Extract the (x, y) coordinate from the center of the cell holding the provided text.  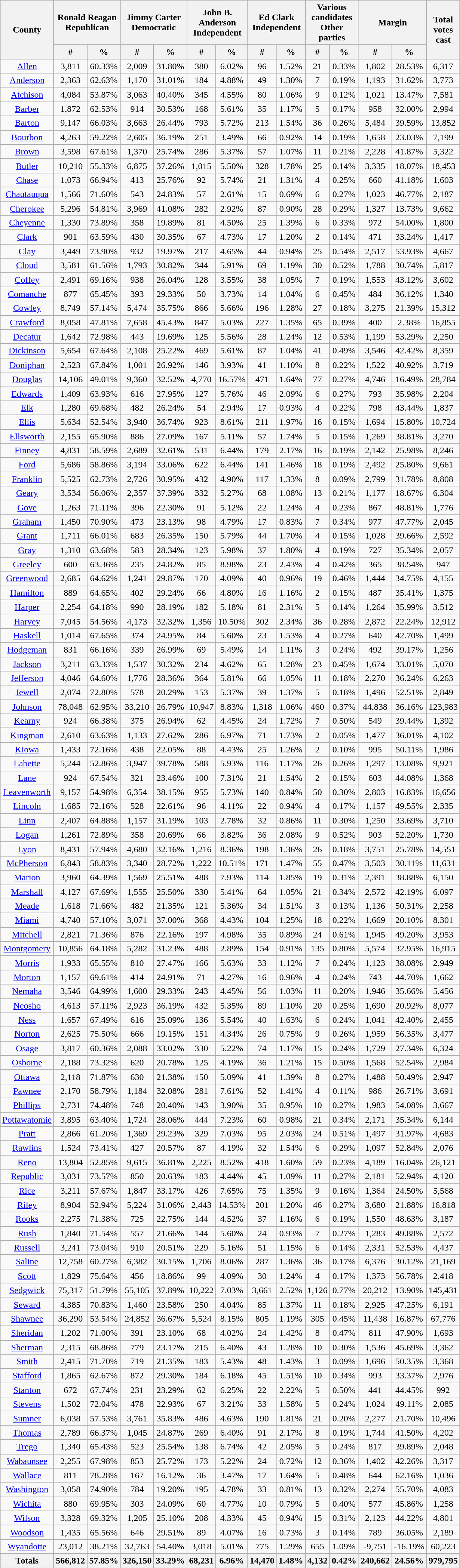
66.37% (104, 1433)
53.87% (104, 95)
6,324 (444, 1048)
1,021 (375, 95)
29.30% (171, 1376)
23.03% (409, 137)
8,359 (444, 351)
2,118 (70, 1077)
2,625 (70, 1034)
22.16% (171, 935)
26.79% (171, 707)
Morris (27, 963)
0.36% (344, 1461)
1,269 (375, 436)
36.01% (409, 735)
0.05% (344, 735)
2,592 (444, 536)
20.10% (409, 920)
30.11% (409, 863)
114 (262, 877)
3,661 (262, 1290)
1,477 (375, 735)
5,634 (70, 422)
28,784 (444, 379)
38.08% (409, 963)
438 (137, 749)
9,615 (137, 1162)
240,662 (375, 1561)
31.23% (171, 949)
Ronald ReaganRepublican (87, 22)
4,385 (70, 1304)
25.22% (171, 351)
60.36% (104, 1048)
23.58% (171, 1304)
171 (262, 863)
287 (262, 1262)
65.55% (104, 963)
1,123 (375, 963)
302 (262, 621)
13.73% (409, 208)
3,969 (137, 208)
2.89% (232, 949)
Hamilton (27, 593)
2,315 (70, 1347)
1,444 (375, 579)
1.33% (291, 479)
1,711 (70, 536)
33.02% (171, 1048)
2.03% (291, 1134)
8,749 (70, 308)
16,915 (444, 949)
47.25% (409, 1304)
810 (137, 963)
281 (201, 1091)
16.04% (409, 1162)
208 (201, 1518)
84 (201, 635)
166 (201, 963)
2,254 (70, 607)
426 (201, 1191)
Greenwood (27, 579)
1,662 (444, 977)
37.39% (171, 493)
1,202 (70, 1333)
26.92% (171, 365)
Haskell (27, 635)
Jackson (27, 664)
305 (317, 1319)
12,912 (444, 621)
365 (375, 564)
52.51% (409, 693)
4,667 (444, 251)
3,063 (137, 95)
683 (137, 536)
74 (262, 1048)
18,453 (444, 166)
1,097 (375, 1148)
1,023 (375, 194)
75.50% (104, 1034)
30.74% (409, 266)
4,189 (375, 1162)
Nemaha (27, 991)
67.98% (104, 1461)
2,181 (375, 1176)
235 (137, 564)
13.08% (409, 764)
Pratt (27, 1134)
1.81% (291, 1418)
492 (375, 650)
27.34% (409, 1048)
1,205 (137, 1518)
3,534 (70, 493)
63.59% (104, 237)
54.56% (104, 621)
38.54% (409, 564)
3,241 (70, 1248)
28.53% (409, 66)
2,726 (137, 479)
8.06% (232, 1262)
1,417 (444, 237)
35.75% (171, 308)
43 (262, 1347)
Barber (27, 109)
725 (137, 1219)
16.49% (409, 379)
13.90% (409, 1290)
2,976 (444, 1376)
8.83% (232, 707)
2,204 (444, 393)
Cowley (27, 308)
5.09% (232, 1077)
46.77% (409, 194)
Russell (27, 1248)
3,317 (444, 1461)
6.97% (232, 735)
143 (201, 1105)
1,685 (70, 806)
577 (375, 1504)
64.65% (104, 593)
4.79% (232, 522)
62.95% (104, 707)
393 (137, 294)
1,392 (444, 721)
44.70% (409, 977)
1,014 (70, 635)
2,250 (444, 337)
Neosho (27, 1006)
528 (137, 806)
68,231 (201, 1561)
0.16% (344, 1191)
69.32% (104, 1518)
36.74% (171, 422)
179 (262, 451)
32.95% (409, 949)
243 (201, 991)
1,028 (375, 536)
Gray (27, 550)
1,959 (375, 1034)
0.48% (344, 1475)
1,216 (201, 849)
0.32% (344, 1489)
68.86% (104, 1347)
1.30% (291, 80)
23.29% (171, 1390)
1,261 (70, 835)
3,071 (137, 920)
Pottawatomie (27, 1119)
16.83% (409, 792)
4,202 (444, 1433)
28.34% (171, 550)
Rooks (27, 1219)
3,953 (444, 935)
1,829 (70, 1276)
62.67% (104, 1376)
201 (262, 1205)
33.06% (171, 465)
49.01% (104, 379)
469 (201, 351)
784 (137, 1489)
1.58% (291, 1404)
Clay (27, 251)
173 (201, 1461)
1,450 (70, 522)
15,312 (444, 308)
23.10% (171, 1333)
4,083 (444, 1489)
2,255 (70, 1461)
3,362 (444, 1347)
73.32% (104, 1062)
31.06% (171, 1205)
1,310 (70, 550)
10.51% (232, 863)
523 (137, 1447)
5.63% (232, 963)
805 (262, 1319)
2,057 (444, 550)
5.93% (232, 764)
2,088 (137, 1048)
1,693 (444, 1333)
123 (201, 550)
43.44% (409, 408)
31.62% (409, 80)
51.79% (104, 1290)
4.78% (232, 1489)
1,409 (70, 393)
21.38% (171, 1077)
Hodgeman (27, 650)
2,923 (137, 1006)
1,524 (70, 1148)
22.61% (171, 806)
22.93% (171, 1404)
52.84% (409, 1148)
33.17% (171, 1191)
231 (137, 1390)
1,499 (444, 635)
Kearny (27, 721)
1.63% (291, 1020)
73.57% (104, 1176)
151 (201, 1034)
117 (262, 479)
4.63% (232, 1418)
7,658 (137, 322)
5,322 (444, 151)
0.37% (344, 707)
19.15% (171, 1034)
1.78% (291, 166)
850 (137, 1176)
6,317 (444, 66)
Wabaunsee (27, 1461)
98 (201, 522)
3,817 (70, 1048)
65.45% (104, 294)
877 (70, 294)
4,831 (70, 451)
2,821 (70, 935)
Pawnee (27, 1091)
1,983 (375, 1105)
8,077 (444, 1006)
1,502 (70, 1404)
620 (137, 1062)
460 (317, 707)
198 (262, 849)
Labette (27, 764)
32.00% (409, 109)
1,669 (375, 920)
853 (137, 1461)
63.40% (104, 1119)
443 (137, 337)
798 (375, 408)
57.14% (104, 308)
2,418 (444, 1276)
5.73% (232, 792)
22.05% (171, 749)
20.57% (171, 1148)
71.00% (104, 1333)
1,364 (375, 1191)
Clark (27, 237)
73.89% (104, 223)
63.33% (104, 664)
123,983 (444, 707)
1.85% (291, 877)
Johnson (27, 707)
4,155 (444, 579)
484 (375, 294)
1,356 (201, 621)
67.61% (104, 151)
32.32% (171, 621)
32.16% (171, 849)
Trego (27, 1447)
5.74% (232, 180)
7.93% (232, 877)
31.97% (409, 1134)
39.59% (409, 123)
Brown (27, 151)
1.52% (291, 66)
51 (262, 1248)
2,277 (375, 1418)
3,194 (137, 465)
5.50% (232, 166)
5.43% (232, 1362)
66.38% (104, 721)
396 (137, 507)
6.18% (232, 1376)
Butler (27, 166)
Seward (27, 1304)
1,945 (375, 935)
1.72% (291, 721)
28.72% (171, 863)
368 (201, 920)
63.93% (104, 393)
21.70% (409, 1418)
2,187 (444, 194)
Finney (27, 451)
70.90% (104, 522)
4,437 (444, 1248)
947 (444, 564)
49.20% (409, 935)
9,662 (444, 208)
Phillips (27, 1105)
2,610 (70, 735)
441 (375, 1390)
1,045 (137, 1433)
Ed ClarkIndependent (276, 22)
64.99% (104, 991)
0.12% (344, 95)
64.60% (104, 678)
67.74% (104, 1390)
1,373 (375, 1276)
993 (375, 1376)
48 (262, 1362)
Coffey (27, 280)
59 (317, 1162)
35.98% (409, 393)
328 (262, 166)
99 (201, 1276)
2,363 (70, 80)
5.79% (232, 536)
1.03% (291, 991)
31.01% (171, 80)
1,658 (375, 137)
1,369 (137, 1134)
938 (137, 280)
47.77% (409, 522)
1,222 (201, 863)
54.00% (409, 223)
45.86% (409, 1504)
1.42% (291, 1333)
Cloud (27, 266)
3,761 (137, 1418)
Rush (27, 1233)
630 (137, 1077)
2.92% (232, 208)
55,105 (137, 1290)
37.26% (171, 166)
54.81% (104, 208)
430 (137, 237)
329 (201, 1134)
5.49% (232, 650)
2.52% (291, 1290)
427 (137, 1148)
Margin (392, 22)
1.29% (291, 1546)
2,123 (375, 1518)
Lincoln (27, 806)
25.09% (171, 1020)
1,618 (70, 906)
-16.19% (409, 1546)
Osage (27, 1048)
2.43% (291, 564)
3,751 (375, 849)
Osborne (27, 1062)
37.89% (171, 1290)
4,127 (70, 892)
603 (375, 778)
47.90% (409, 1333)
640 (375, 635)
1,193 (375, 80)
29.51% (171, 1532)
5.27% (232, 493)
1,184 (137, 1091)
2,925 (375, 1304)
211 (262, 422)
3,477 (444, 1034)
0.92% (291, 137)
227 (262, 322)
5,070 (444, 664)
71.70% (104, 1362)
380 (201, 66)
Linn (27, 820)
646 (137, 1532)
18.07% (409, 166)
54.40% (171, 1546)
8,058 (70, 322)
2,689 (137, 451)
Lyon (27, 849)
Harvey (27, 621)
Anderson (27, 80)
5.35% (232, 1006)
36.05% (409, 1532)
69.16% (104, 280)
21.66% (171, 1233)
20.51% (171, 1248)
Logan (27, 835)
1,256 (444, 650)
27.62% (171, 735)
10,856 (70, 949)
Ellsworth (27, 436)
42 (262, 1447)
Stanton (27, 1390)
43.12% (409, 280)
7.61% (232, 1091)
73.41% (104, 1148)
57.94% (104, 849)
2,142 (375, 451)
923 (201, 422)
8.36% (232, 849)
1.97% (291, 422)
-9,751 (375, 1546)
Geary (27, 493)
41.18% (409, 180)
Decatur (27, 337)
2,803 (375, 792)
2,357 (137, 493)
303 (137, 1504)
14,551 (444, 849)
Chautauqua (27, 194)
5.66% (232, 308)
4.44% (232, 1176)
0.46% (344, 579)
7,045 (70, 621)
326,150 (137, 1561)
7.65% (232, 1191)
41.87% (409, 151)
1,435 (70, 1532)
3,368 (444, 1362)
34 (262, 906)
35.83% (171, 1418)
Harper (27, 607)
6.74% (232, 1447)
33.37% (409, 1376)
31.80% (171, 66)
557 (137, 1233)
Stafford (27, 1376)
67,776 (444, 1319)
71.36% (104, 935)
195 (201, 1489)
473 (137, 522)
5,574 (375, 949)
2,872 (375, 621)
910 (137, 1248)
0.10% (344, 749)
Atchison (27, 95)
817 (375, 1447)
2,225 (201, 1162)
48.81% (409, 507)
2,275 (70, 1219)
1,370 (137, 151)
3,895 (70, 1119)
56.35% (409, 1034)
63.36% (104, 564)
21,169 (444, 1262)
4.55% (232, 95)
1,001 (137, 365)
3,335 (375, 166)
3,328 (70, 1518)
1.43% (291, 1362)
19.69% (171, 337)
250 (201, 1304)
Shawnee (27, 1319)
88 (201, 749)
71.54% (104, 1233)
Total votes cast (444, 30)
1,603 (444, 180)
71.60% (104, 194)
Jefferson (27, 678)
2,415 (70, 1362)
0.54% (344, 251)
1,258 (444, 1504)
Reno (27, 1162)
55.33% (104, 166)
9,147 (70, 123)
903 (375, 835)
McPherson (27, 863)
168 (201, 109)
30.12% (409, 1262)
3,710 (444, 820)
67.65% (104, 635)
35.41% (409, 593)
1,496 (375, 693)
1,744 (375, 1433)
39.78% (171, 764)
1,837 (444, 408)
11,631 (444, 863)
4,680 (137, 849)
60,223 (444, 1546)
2,455 (444, 1020)
339 (137, 650)
1,318 (262, 707)
Marion (27, 877)
18.86% (171, 1276)
1,946 (375, 991)
958 (375, 109)
41.08% (171, 208)
38 (262, 280)
24.09% (171, 1504)
52 (262, 1091)
5,282 (137, 949)
0.73% (291, 1532)
8,808 (444, 479)
23.13% (171, 522)
77 (317, 379)
55 (317, 863)
4.07% (232, 1532)
1,847 (137, 1191)
867 (375, 507)
1,330 (70, 223)
67.54% (104, 778)
19.97% (171, 251)
67.64% (104, 351)
1.73% (291, 735)
154 (262, 949)
141 (262, 465)
6,097 (444, 892)
487 (375, 593)
0.61% (344, 935)
1,536 (375, 1347)
25.51% (171, 877)
345 (201, 95)
1,566 (70, 194)
831 (70, 650)
622 (201, 465)
75 (262, 1191)
44.08% (409, 778)
58.79% (104, 1091)
27 (317, 308)
John B. AndersonIndependent (217, 22)
847 (201, 322)
116 (262, 764)
1.31% (291, 180)
5.12% (232, 507)
0.77% (344, 1290)
Sheridan (27, 1333)
880 (70, 1504)
Saline (27, 1262)
Scott (27, 1276)
3,031 (70, 1176)
374 (137, 635)
3.73% (232, 294)
Montgomery (27, 949)
16.57% (232, 379)
600 (70, 564)
332 (201, 493)
14,106 (70, 379)
32.52% (171, 379)
92 (201, 180)
67.69% (104, 892)
Totals (27, 1561)
Dickinson (27, 351)
Doniphan (27, 365)
3,275 (375, 308)
38.15% (171, 792)
153 (201, 693)
33,210 (137, 707)
39.44% (409, 721)
5.72% (232, 123)
3.49% (232, 137)
Wilson (27, 1518)
26.99% (171, 650)
20.40% (171, 1105)
36,290 (70, 1319)
33.29% (171, 1561)
40.92% (409, 365)
37.00% (171, 920)
52.53% (409, 1248)
24.91% (171, 977)
197 (201, 935)
Various candidatesOther parties (332, 22)
25.50% (171, 892)
229 (201, 1248)
0.75% (291, 1034)
986 (375, 1091)
2,517 (375, 251)
49.55% (409, 806)
444 (201, 1119)
33.24% (409, 237)
Kiowa (27, 749)
8,431 (70, 849)
54.98% (104, 792)
269 (201, 1433)
57.10% (104, 920)
31.19% (171, 820)
72.80% (104, 693)
1,497 (375, 1134)
66.94% (104, 180)
1,550 (375, 1219)
531 (201, 451)
4.98% (232, 935)
58.83% (104, 863)
5,296 (70, 208)
3,581 (70, 266)
41.50% (409, 1433)
3,512 (444, 607)
56 (262, 991)
5.76% (232, 393)
32.08% (171, 1091)
135 (317, 949)
182 (201, 607)
8.98% (232, 564)
50.11% (409, 749)
Crawford (27, 322)
8.15% (232, 1319)
979,795 (444, 1561)
213 (262, 123)
1.21% (291, 1062)
2,984 (444, 1062)
38.21% (104, 1546)
1,327 (375, 208)
6,382 (137, 1262)
727 (375, 550)
1,872 (70, 109)
1,368 (444, 778)
26,121 (444, 1162)
140 (262, 792)
0.89% (291, 935)
0.69% (291, 194)
3.55% (232, 280)
5,224 (137, 1205)
95 (262, 1134)
2,189 (444, 1532)
1,177 (375, 493)
588 (201, 764)
24.87% (171, 1433)
4.50% (232, 223)
1,600 (137, 991)
4.62% (232, 664)
1,802 (375, 66)
1,024 (375, 1404)
Sumner (27, 1418)
2,045 (444, 522)
Ford (27, 465)
24,852 (137, 1319)
1,170 (137, 80)
10.50% (232, 621)
972 (375, 223)
36.67% (171, 1319)
6,191 (444, 1304)
24.82% (171, 564)
Sedgwick (27, 1290)
73.90% (104, 251)
Cherokee (27, 208)
66.01% (104, 536)
2,492 (375, 465)
748 (137, 1105)
1,073 (70, 180)
25.54% (171, 1447)
1.47% (291, 863)
5.18% (232, 607)
24.95% (171, 635)
1,375 (444, 593)
66.03% (104, 123)
0.79% (291, 1504)
1.60% (291, 1162)
71.38% (104, 1219)
39.17% (409, 650)
57.85% (104, 1561)
20.63% (171, 1176)
2,076 (444, 1148)
16.87% (409, 1319)
1,402 (375, 1461)
Elk (27, 408)
34.75% (409, 579)
6,304 (444, 493)
75.64% (104, 1276)
Leavenworth (27, 792)
789 (375, 1532)
33.69% (409, 820)
75,317 (70, 1290)
49 (262, 80)
1,241 (137, 579)
72.89% (104, 835)
3,960 (70, 877)
27.47% (171, 963)
2,335 (444, 806)
876 (137, 935)
60.27% (104, 1262)
4.65% (232, 251)
104 (262, 920)
Smith (27, 1362)
69.68% (104, 408)
66.16% (104, 650)
67.84% (104, 365)
2,491 (70, 280)
2,799 (375, 479)
18.67% (409, 493)
78.28% (104, 1475)
2.61% (232, 194)
4,120 (444, 1176)
3.82% (232, 835)
456 (137, 1276)
Jewell (27, 693)
992 (444, 1390)
0.95% (291, 1105)
20.92% (409, 1006)
26.35% (171, 536)
69.95% (104, 1504)
391 (137, 1333)
Wallace (27, 1475)
4,683 (444, 1134)
5.01% (232, 1546)
400 (375, 322)
19.20% (171, 1489)
36.81% (171, 1162)
Wichita (27, 1504)
578 (137, 693)
50.49% (409, 1077)
3,811 (70, 66)
2,009 (137, 66)
9,157 (70, 792)
Comanche (27, 294)
64.62% (104, 579)
73.04% (104, 1248)
1,724 (137, 1119)
71.11% (104, 507)
48.63% (409, 1219)
10,947 (201, 707)
0.80% (344, 949)
13.47% (409, 95)
2,789 (70, 1433)
1,553 (375, 280)
53.93% (409, 251)
63.68% (104, 550)
70.83% (104, 1304)
2,331 (375, 1248)
2,170 (70, 1091)
39.89% (409, 1447)
9,921 (444, 764)
2,407 (70, 820)
251 (201, 137)
62.53% (104, 109)
2,171 (375, 1119)
1,642 (70, 337)
8,904 (70, 1205)
65.90% (104, 436)
31.78% (409, 479)
6.02% (232, 66)
24.50% (409, 1191)
30.35% (171, 237)
72.98% (104, 337)
Republic (27, 1176)
5,456 (444, 991)
2,849 (444, 693)
26.24% (171, 408)
7.31% (232, 778)
57.67% (104, 1191)
2,523 (70, 365)
1,488 (375, 1077)
3,940 (137, 422)
35.99% (409, 607)
0.98% (291, 1119)
Sherman (27, 1347)
1,729 (375, 1048)
42.19% (409, 892)
418 (262, 1162)
128 (201, 280)
127 (201, 393)
39 (262, 693)
Kingman (27, 735)
20.29% (171, 693)
413 (137, 180)
36.16% (409, 707)
4,740 (70, 920)
30.15% (171, 1262)
2.31% (291, 607)
4,132 (317, 1561)
Jimmy CarterDemocratic (154, 22)
78,048 (70, 707)
146 (201, 365)
Rawlins (27, 1148)
10,210 (70, 166)
1,264 (375, 607)
5,654 (70, 351)
16,818 (444, 1205)
234 (201, 664)
6,875 (137, 166)
71.87% (104, 1077)
69.61% (104, 977)
6,038 (70, 1418)
2,949 (444, 963)
44.22% (409, 1518)
100 (201, 778)
2,108 (137, 351)
27.09% (171, 436)
64 (262, 892)
3,503 (375, 863)
23,012 (70, 1546)
932 (137, 251)
660 (375, 180)
1,460 (137, 1304)
0.28% (344, 621)
Lane (27, 778)
990 (137, 607)
5,817 (444, 266)
2,994 (444, 109)
2,731 (70, 1105)
2,048 (444, 1447)
872 (137, 1376)
1,793 (137, 266)
914 (137, 109)
74.90% (104, 1489)
16.12% (171, 1475)
3,719 (444, 365)
3,691 (444, 1091)
8.61% (232, 422)
39.66% (409, 536)
4.02% (232, 1333)
1,674 (375, 664)
44.45% (409, 1390)
2.78% (232, 820)
30.82% (171, 266)
1,133 (137, 735)
775 (262, 1546)
0.39% (344, 322)
1.53% (291, 635)
4.11% (232, 806)
995 (375, 749)
1,706 (201, 1262)
33.01% (409, 664)
2,605 (137, 137)
375 (137, 721)
9,661 (444, 465)
25.76% (171, 180)
58.59% (104, 451)
64.88% (104, 820)
Thomas (27, 1433)
5.36% (232, 906)
13,804 (70, 1162)
22.24% (409, 621)
1,199 (375, 337)
0.51% (344, 1134)
14.53% (232, 1205)
23.46% (171, 778)
0.83% (291, 522)
29.24% (171, 593)
Cheyenne (27, 223)
1.41% (291, 1091)
62.63% (104, 80)
121 (201, 906)
0.53% (344, 337)
4,084 (70, 95)
1,537 (137, 664)
1,657 (70, 1020)
0.49% (344, 351)
72.04% (104, 1404)
0.86% (291, 820)
Barton (27, 123)
25.80% (409, 465)
36.24% (409, 678)
44,838 (375, 707)
2,155 (70, 436)
30.95% (171, 479)
49.11% (409, 1404)
38.81% (409, 436)
3,773 (444, 80)
889 (70, 593)
6.96% (232, 1561)
1,263 (70, 507)
12,758 (70, 1262)
1,041 (375, 1020)
16,656 (444, 792)
566,812 (70, 1561)
65.56% (104, 1532)
1.74% (291, 436)
282 (201, 208)
27.95% (171, 393)
8,301 (444, 920)
2,391 (375, 877)
2.22% (291, 1390)
50.35% (409, 1362)
1,126 (317, 1290)
32.61% (171, 451)
3,058 (70, 1489)
28.19% (171, 607)
1,986 (444, 749)
21.39% (409, 308)
4.80% (232, 593)
2,685 (70, 579)
3,340 (137, 863)
1,569 (137, 877)
0.11% (344, 1091)
7,581 (444, 95)
57.53% (104, 1418)
1,696 (375, 1362)
5.98% (232, 550)
52.20% (409, 835)
Rice (27, 1191)
45.43% (171, 322)
30.53% (171, 109)
24.56% (409, 1561)
26.04% (171, 280)
10,222 (201, 1290)
4,801 (444, 1518)
5,244 (70, 764)
2.94% (232, 408)
49.88% (409, 1233)
2.34% (291, 621)
655 (317, 1546)
866 (201, 308)
1,568 (375, 1062)
29.23% (171, 1134)
22.30% (171, 507)
977 (375, 522)
5.16% (232, 1248)
1,522 (375, 365)
7.23% (232, 1119)
20,212 (375, 1290)
Franklin (27, 479)
40.40% (171, 95)
0.40% (344, 1504)
955 (201, 792)
26.71% (409, 1091)
5,474 (137, 308)
32,763 (137, 1546)
42.70% (409, 635)
2,270 (375, 678)
1.15% (291, 1248)
80 (262, 95)
8.52% (232, 1162)
Allen (27, 66)
170 (201, 579)
25.98% (409, 451)
59.22% (104, 137)
62.73% (104, 479)
14,470 (262, 1561)
3.90% (232, 1105)
60.33% (104, 66)
1,283 (375, 1233)
1,015 (201, 166)
2.08% (291, 835)
42.26% (409, 1461)
3.93% (232, 365)
47.81% (104, 322)
65.43% (104, 1447)
5,568 (444, 1191)
5,525 (70, 479)
10,496 (444, 1418)
28.36% (171, 678)
2,258 (444, 906)
4,263 (70, 137)
644 (375, 1475)
4,102 (444, 735)
26.94% (171, 721)
1.70% (291, 536)
402 (137, 593)
16,855 (444, 322)
217 (201, 251)
5,484 (375, 123)
1.26% (291, 749)
779 (137, 1347)
20.69% (171, 835)
5.91% (232, 266)
9,360 (137, 379)
1.07% (291, 151)
190 (262, 1418)
1,800 (444, 223)
4,173 (137, 621)
6,843 (70, 863)
2,228 (375, 151)
886 (137, 436)
4.77% (232, 1504)
2,274 (375, 1489)
54.08% (409, 1105)
1,250 (375, 820)
County (27, 30)
64.39% (104, 877)
2,085 (444, 1404)
2,866 (70, 1134)
3,602 (444, 280)
61.20% (104, 1134)
67.49% (104, 1020)
56.06% (104, 493)
Ottawa (27, 1077)
5,524 (201, 1319)
5,686 (70, 465)
6,263 (444, 678)
543 (137, 194)
1,694 (375, 422)
321 (137, 778)
364 (201, 678)
5.03% (232, 322)
666 (137, 1034)
42.40% (409, 1020)
1,555 (137, 892)
3,270 (444, 436)
1,280 (70, 408)
53.29% (409, 337)
1,433 (70, 749)
Mitchell (27, 935)
2.09% (291, 393)
38.88% (409, 877)
5.56% (232, 337)
Riley (27, 1205)
6,376 (375, 1262)
Marshall (27, 892)
4,046 (70, 678)
58.86% (104, 465)
22.75% (171, 1219)
26.44% (171, 123)
20.78% (171, 1062)
478 (137, 1404)
3,187 (444, 1219)
1.08% (291, 493)
Woodson (27, 1532)
25.78% (409, 849)
Wyandotte (27, 1546)
10,724 (444, 422)
6,354 (137, 792)
1,297 (375, 764)
3,667 (444, 1105)
1.11% (291, 650)
136 (201, 1020)
3,680 (375, 1205)
56.78% (409, 1276)
50.31% (409, 906)
35.66% (409, 991)
Graham (27, 522)
672 (70, 1390)
4.90% (232, 479)
1,840 (70, 1233)
1,136 (375, 906)
486 (201, 1418)
52.85% (104, 1162)
28.06% (171, 1119)
Grant (27, 536)
4.27% (232, 977)
1,933 (70, 963)
53.54% (104, 1319)
1.48% (291, 1561)
1,036 (444, 1475)
743 (375, 977)
4,770 (201, 379)
1.12% (291, 963)
5.54% (232, 1020)
30.32% (171, 664)
24.83% (171, 194)
54 (201, 408)
Norton (27, 1034)
4.04% (232, 1304)
3,018 (201, 1546)
21.88% (409, 1205)
61.56% (104, 266)
344 (201, 266)
4.52% (232, 1219)
1,865 (70, 1376)
4.34% (232, 1034)
29.87% (171, 579)
42.42% (409, 351)
2,074 (70, 693)
4.73% (232, 237)
2,947 (444, 1077)
15.80% (409, 422)
Ellis (27, 422)
62.16% (409, 1475)
8,246 (444, 451)
Douglas (27, 379)
71.66% (104, 906)
20 (317, 1006)
2,188 (70, 1062)
3,449 (70, 251)
25.10% (171, 1518)
196 (262, 308)
1.46% (291, 465)
1.25% (291, 920)
Miami (27, 920)
6,144 (444, 1119)
1,788 (375, 266)
5.41% (232, 892)
3,663 (137, 123)
4,613 (70, 1006)
719 (137, 1362)
2.38% (409, 322)
63.63% (104, 735)
6.25% (232, 1390)
1,690 (375, 1006)
36.12% (409, 294)
138 (201, 1447)
Bourbon (27, 137)
0.72% (291, 1461)
4.33% (232, 1518)
0.91% (291, 949)
3.21% (232, 1404)
3,947 (137, 764)
55.70% (409, 1489)
583 (137, 550)
Chase (27, 180)
Gove (27, 507)
Ness (27, 1020)
19.89% (171, 223)
Edwards (27, 393)
3,598 (70, 151)
Stevens (27, 1404)
5.81% (232, 678)
45.69% (409, 1347)
1,730 (444, 835)
25.72% (171, 1461)
549 (375, 721)
Meade (27, 906)
414 (137, 977)
25.74% (171, 151)
145,431 (444, 1290)
Greeley (27, 564)
4,746 (375, 379)
1.80% (291, 550)
Morton (27, 977)
52.86% (104, 764)
13,852 (444, 123)
57.11% (104, 1006)
0.84% (291, 792)
5.11% (232, 436)
0.13% (344, 906)
Washington (27, 1489)
3.47% (232, 1475)
103 (201, 820)
11,438 (375, 1319)
215 (201, 1347)
74.48% (104, 1105)
2.05% (291, 1447)
0.81% (291, 1489)
6,150 (444, 877)
23.17% (171, 1347)
7,199 (444, 137)
0.90% (291, 208)
4.88% (232, 80)
901 (70, 237)
2,443 (201, 1205)
